Output the [x, y] coordinate of the center of the cell containing the given text.  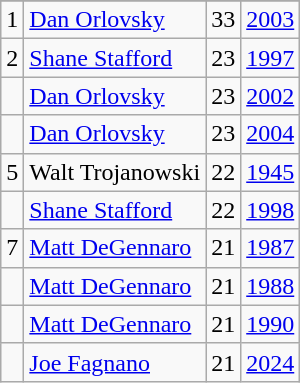
2 [12, 58]
1 [12, 20]
1998 [270, 210]
7 [12, 248]
33 [224, 20]
1988 [270, 286]
Joe Fagnano [115, 362]
Walt Trojanowski [115, 172]
2003 [270, 20]
1990 [270, 324]
5 [12, 172]
1997 [270, 58]
2024 [270, 362]
2002 [270, 96]
2004 [270, 134]
1987 [270, 248]
1945 [270, 172]
